Provide the [x, y] coordinate of the cell's center where the given text is located.  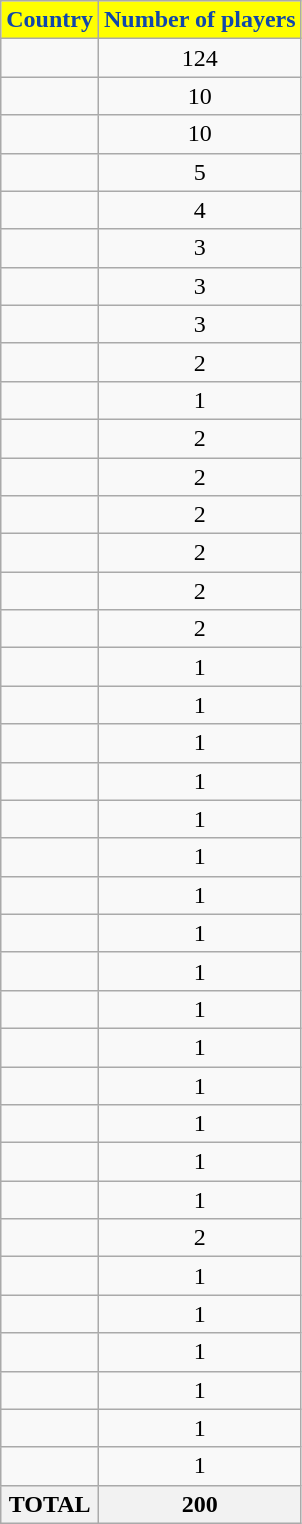
Number of players [200, 20]
TOTAL [50, 1504]
5 [200, 172]
Country [50, 20]
124 [200, 58]
200 [200, 1504]
4 [200, 210]
